Detect which cell encompasses the target text, then output its (X, Y) center coordinate. 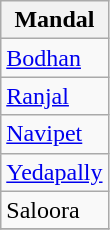
Bodhan (54, 58)
Yedapally (54, 172)
Saloora (54, 210)
Ranjal (54, 96)
Mandal (54, 20)
Navipet (54, 134)
